Scan for the cell matching the given text and deliver its (x, y) coordinate at center. 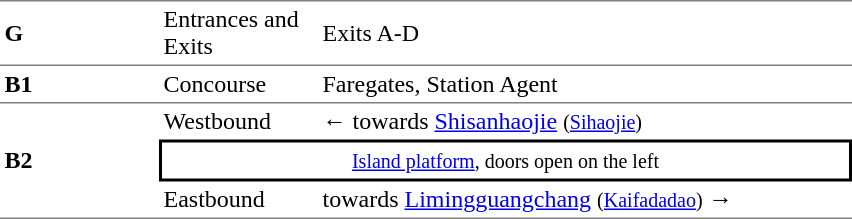
Concourse (238, 85)
Exits A-D (585, 33)
G (80, 33)
B1 (80, 85)
Island platform, doors open on the left (506, 161)
← towards Shisanhaojie (Sihaojie) (585, 122)
Westbound (238, 122)
Entrances and Exits (238, 33)
Faregates, Station Agent (585, 85)
